Determine the [X, Y] coordinate at the center of the cell enclosing the given text.  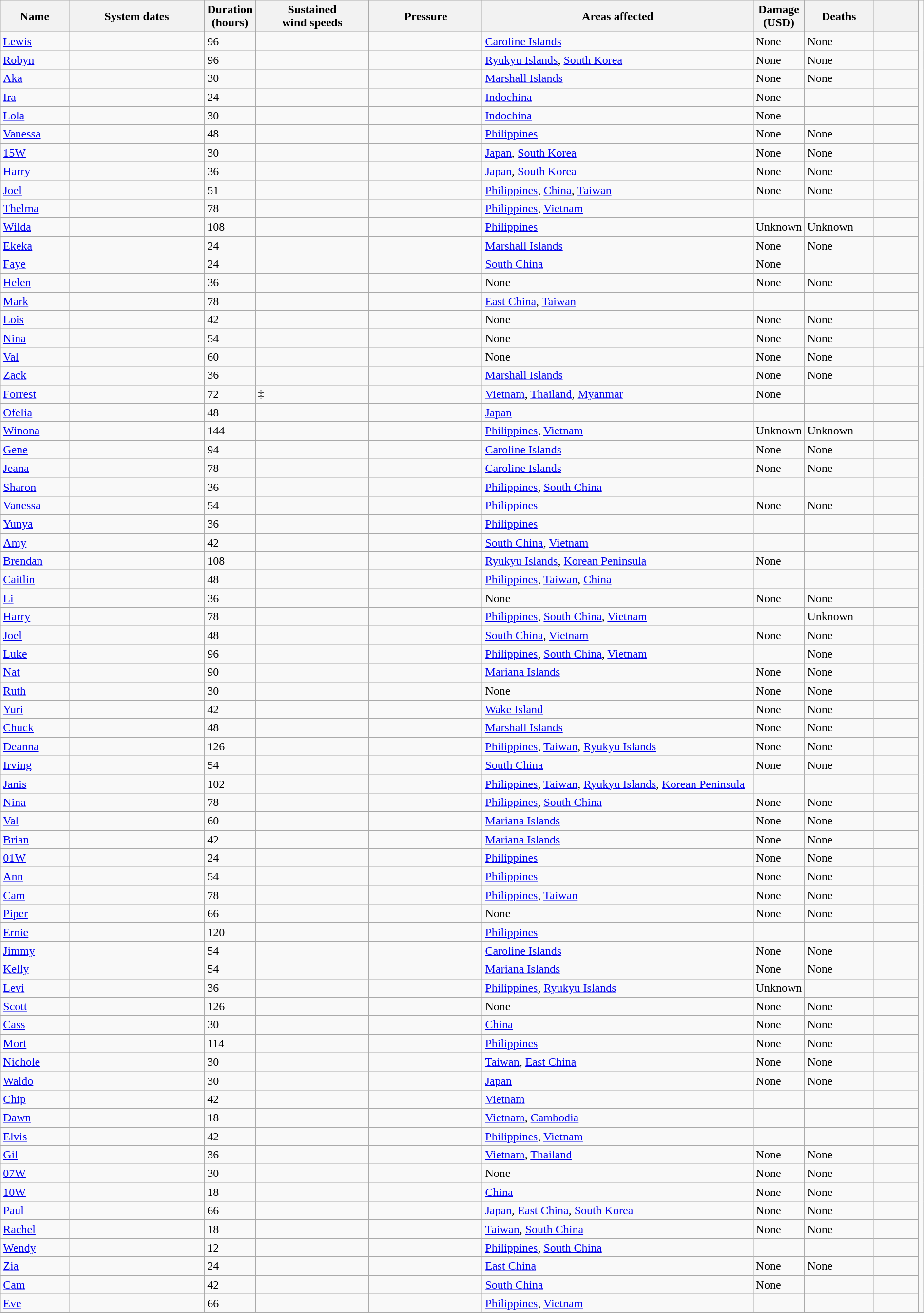
Robyn [35, 60]
Cass [35, 1025]
Chuck [35, 728]
Winona [35, 431]
Taiwan, East China [618, 1062]
Brendan [35, 561]
Gene [35, 450]
114 [230, 1043]
Yunya [35, 524]
12 [230, 1248]
Eve [35, 1303]
Lewis [35, 41]
Kelly [35, 969]
System dates [136, 17]
Levi [35, 988]
01W [35, 858]
Jimmy [35, 951]
Wendy [35, 1248]
Vietnam, Cambodia [618, 1117]
102 [230, 784]
Philippines, Taiwan [618, 895]
Ernie [35, 932]
Zia [35, 1266]
Yuri [35, 709]
Amy [35, 543]
Janis [35, 784]
Aka [35, 78]
Vietnam [618, 1099]
Zack [35, 375]
Paul [35, 1211]
Irving [35, 765]
Ann [35, 877]
Ryukyu Islands, South Korea [618, 60]
Wake Island [618, 709]
Mark [35, 301]
Elvis [35, 1137]
Wilda [35, 227]
94 [230, 450]
Gil [35, 1155]
Philippines, Ryukyu Islands [618, 988]
East China [618, 1266]
Ira [35, 97]
Mort [35, 1043]
Nat [35, 672]
90 [230, 672]
Nichole [35, 1062]
Helen [35, 283]
Jeana [35, 468]
51 [230, 190]
Forrest [35, 394]
Thelma [35, 208]
Philippines, Taiwan, Ryukyu Islands [618, 746]
07W [35, 1174]
Ofelia [35, 412]
Lois [35, 320]
Taiwan, South China [618, 1229]
Japan, East China, South Korea [618, 1211]
Caitlin [35, 580]
Duration(hours) [230, 17]
120 [230, 932]
Ekeka [35, 245]
72 [230, 394]
144 [230, 431]
Philippines, Taiwan, China [618, 580]
Chip [35, 1099]
Lola [35, 116]
‡ [312, 394]
Ryukyu Islands, Korean Peninsula [618, 561]
Luke [35, 654]
Philippines, Taiwan, Ryukyu Islands, Korean Peninsula [618, 784]
Damage(USD) [779, 17]
Sustainedwind speeds [312, 17]
Waldo [35, 1080]
Rachel [35, 1229]
Ruth [35, 691]
Vietnam, Thailand [618, 1155]
Philippines, China, Taiwan [618, 190]
Deanna [35, 746]
15W [35, 153]
East China, Taiwan [618, 301]
10W [35, 1192]
Li [35, 598]
Dawn [35, 1117]
Name [35, 17]
Faye [35, 264]
Brian [35, 839]
Deaths [839, 17]
Sharon [35, 487]
Vietnam, Thailand, Myanmar [618, 394]
Pressure [426, 17]
Scott [35, 1006]
Piper [35, 914]
Areas affected [618, 17]
